Identify which cell holds the provided text, then report its [x, y] central coordinate. 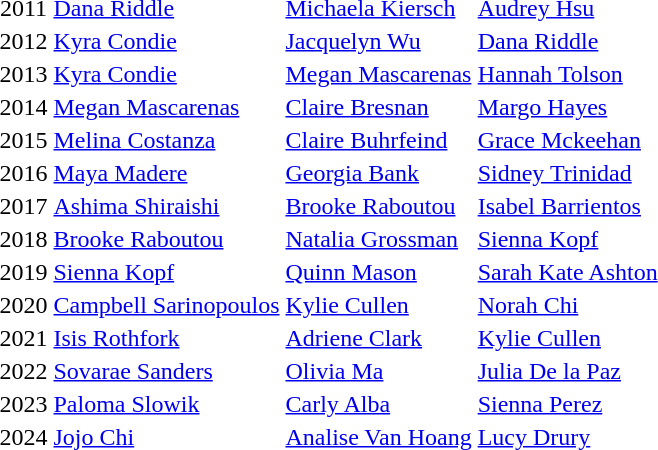
Sovarae Sanders [166, 371]
Kylie Cullen [378, 305]
Quinn Mason [378, 272]
Claire Buhrfeind [378, 140]
Adriene Clark [378, 338]
Ashima Shiraishi [166, 206]
Campbell Sarinopoulos [166, 305]
Jacquelyn Wu [378, 41]
Melina Costanza [166, 140]
Natalia Grossman [378, 239]
Carly Alba [378, 404]
Sienna Kopf [166, 272]
Isis Rothfork [166, 338]
Claire Bresnan [378, 107]
Georgia Bank [378, 173]
Paloma Slowik [166, 404]
Maya Madere [166, 173]
Olivia Ma [378, 371]
